Return (x, y) of the center of cell containing provided text 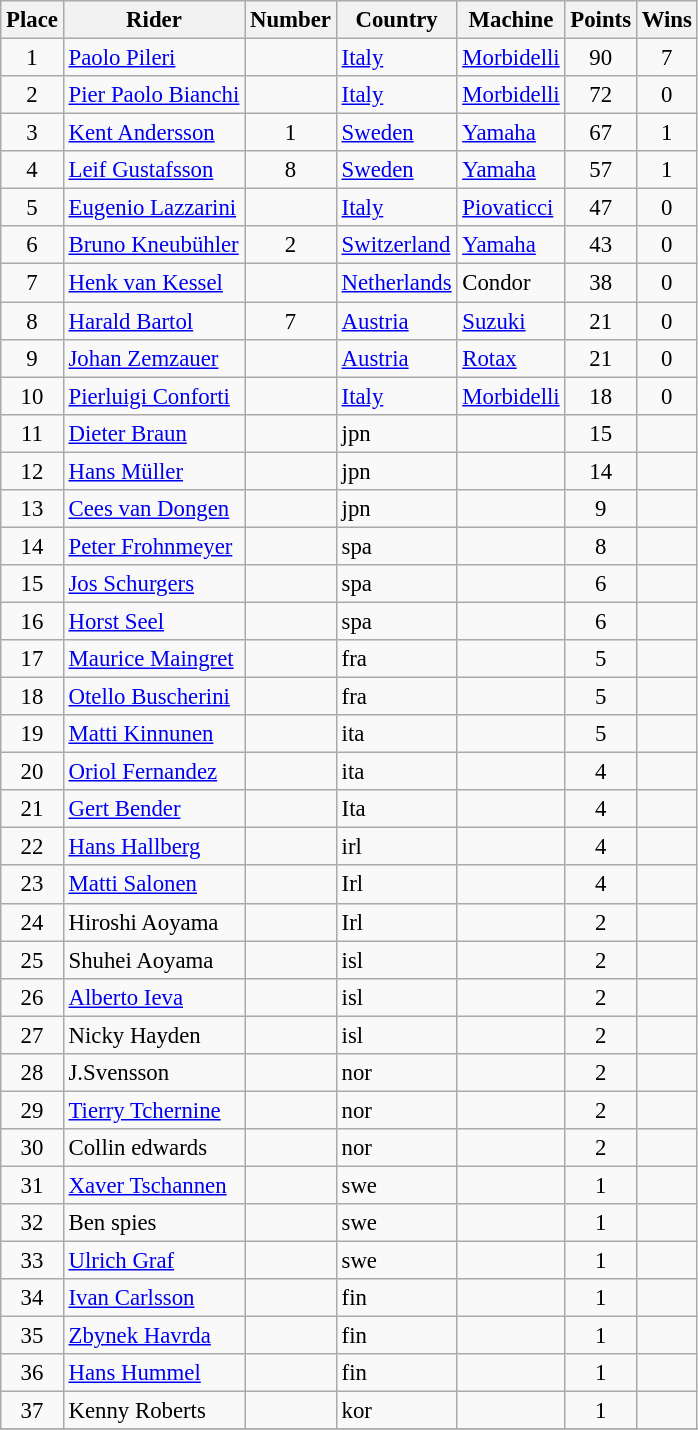
57 (600, 170)
Hans Hallberg (154, 847)
Otello Buscherini (154, 697)
35 (32, 1336)
67 (600, 133)
Maurice Maingret (154, 659)
43 (600, 245)
29 (32, 1110)
27 (32, 1035)
Jos Schurgers (154, 584)
Pierluigi Conforti (154, 396)
38 (600, 283)
Zbynek Havrda (154, 1336)
Xaver Tschannen (154, 1185)
Switzerland (396, 245)
Cees van Dongen (154, 509)
26 (32, 997)
Rotax (511, 358)
Piovaticci (511, 208)
25 (32, 960)
13 (32, 509)
Hans Müller (154, 471)
Henk van Kessel (154, 283)
Condor (511, 283)
22 (32, 847)
Ulrich Graf (154, 1261)
Leif Gustafsson (154, 170)
33 (32, 1261)
kor (396, 1411)
Machine (511, 20)
24 (32, 922)
Paolo Pileri (154, 58)
Alberto Ieva (154, 997)
Hans Hummel (154, 1373)
Country (396, 20)
Ben spies (154, 1223)
J.Svensson (154, 1073)
11 (32, 433)
Nicky Hayden (154, 1035)
72 (600, 95)
Bruno Kneubühler (154, 245)
37 (32, 1411)
Kent Andersson (154, 133)
Harald Bartol (154, 321)
Netherlands (396, 283)
irl (396, 847)
Matti Kinnunen (154, 734)
3 (32, 133)
Collin edwards (154, 1148)
30 (32, 1148)
28 (32, 1073)
90 (600, 58)
Pier Paolo Bianchi (154, 95)
Horst Seel (154, 621)
10 (32, 396)
Shuhei Aoyama (154, 960)
Peter Frohnmeyer (154, 546)
Ivan Carlsson (154, 1298)
Hiroshi Aoyama (154, 922)
Rider (154, 20)
Matti Salonen (154, 885)
Gert Bender (154, 809)
36 (32, 1373)
17 (32, 659)
Tierry Tchernine (154, 1110)
12 (32, 471)
34 (32, 1298)
Number (291, 20)
47 (600, 208)
20 (32, 772)
Wins (666, 20)
Dieter Braun (154, 433)
16 (32, 621)
Eugenio Lazzarini (154, 208)
Ita (396, 809)
Points (600, 20)
Johan Zemzauer (154, 358)
23 (32, 885)
Oriol Fernandez (154, 772)
Suzuki (511, 321)
19 (32, 734)
32 (32, 1223)
Place (32, 20)
31 (32, 1185)
Kenny Roberts (154, 1411)
